Return the [X, Y] coordinate for the center point of the cell that contains the specified text.  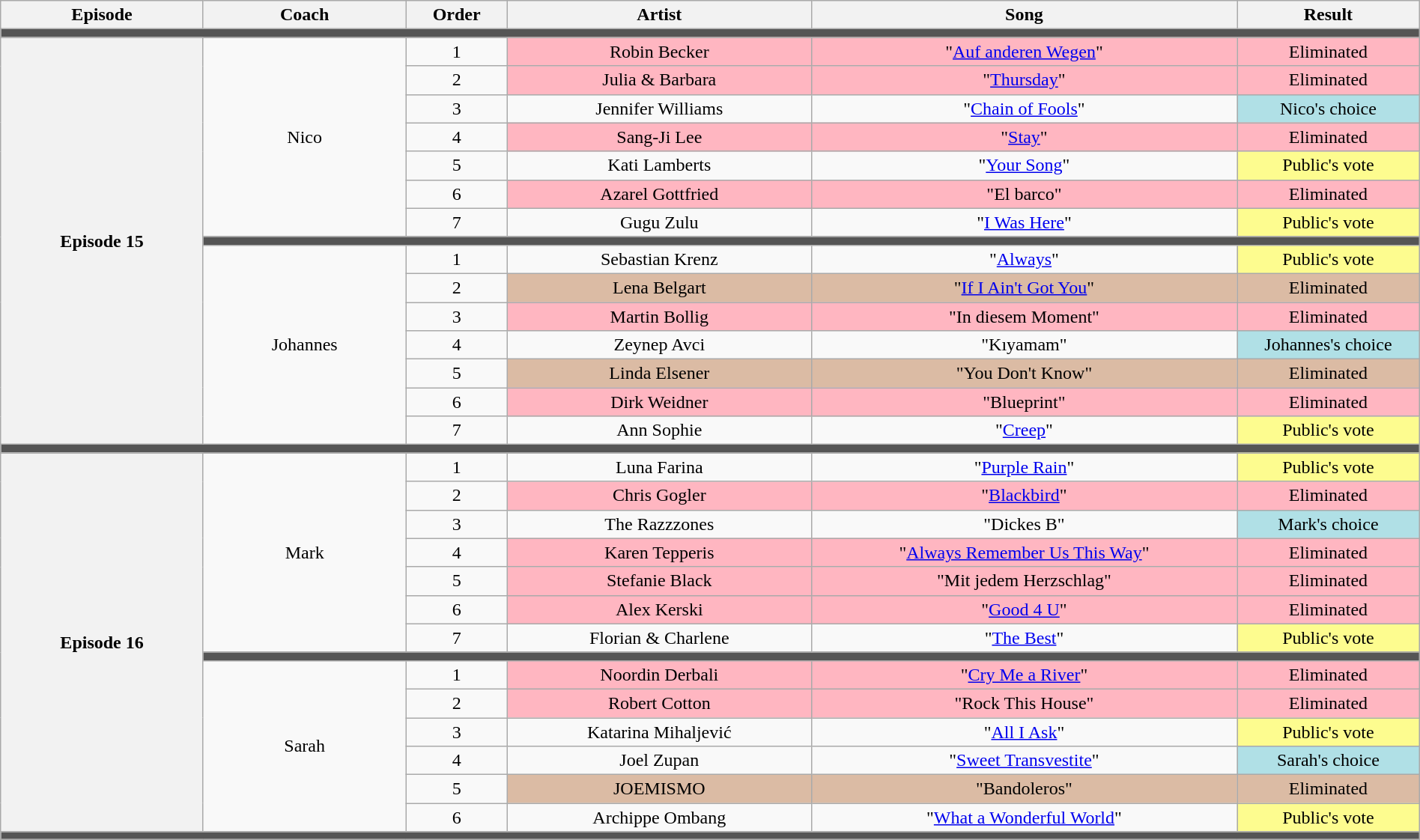
"Good 4 U" [1024, 609]
Zeynep Avci [659, 345]
"If I Ain't Got You" [1024, 287]
"Creep" [1024, 430]
Coach [304, 15]
"Sweet Transvestite" [1024, 761]
Episode [102, 15]
"You Don't Know" [1024, 374]
"Always" [1024, 259]
Mark [304, 553]
"Dickes B" [1024, 524]
The Razzzones [659, 524]
"All I Ask" [1024, 731]
Florian & Charlene [659, 638]
"Purple Rain" [1024, 467]
Noordin Derbali [659, 675]
"Rock This House" [1024, 703]
Order [457, 15]
"Blueprint" [1024, 402]
"Bandoleros" [1024, 789]
Katarina Mihaljević [659, 731]
Episode 15 [102, 241]
Episode 16 [102, 642]
Martin Bollig [659, 317]
Jennifer Williams [659, 109]
"Cry Me a River" [1024, 675]
Sang-Ji Lee [659, 137]
Gugu Zulu [659, 222]
Result [1329, 15]
Johannes's choice [1329, 345]
Azarel Gottfried [659, 194]
Stefanie Black [659, 581]
"Always Remember Us This Way" [1024, 553]
Robert Cotton [659, 703]
"Auf anderen Wegen" [1024, 52]
Kati Lamberts [659, 165]
"In diesem Moment" [1024, 317]
Mark's choice [1329, 524]
"El barco" [1024, 194]
"I Was Here" [1024, 222]
JOEMISMO [659, 789]
Artist [659, 15]
Julia & Barbara [659, 80]
Luna Farina [659, 467]
Nico [304, 137]
"Mit jedem Herzschlag" [1024, 581]
Alex Kerski [659, 609]
Karen Tepperis [659, 553]
Chris Gogler [659, 496]
Sarah [304, 746]
Robin Becker [659, 52]
"Your Song" [1024, 165]
Dirk Weidner [659, 402]
Sarah's choice [1329, 761]
Sebastian Krenz [659, 259]
Joel Zupan [659, 761]
Lena Belgart [659, 287]
"What a Wonderful World" [1024, 818]
"Kıyamam" [1024, 345]
"Blackbird" [1024, 496]
Archippe Ombang [659, 818]
"Stay" [1024, 137]
Ann Sophie [659, 430]
"The Best" [1024, 638]
Nico's choice [1329, 109]
Linda Elsener [659, 374]
"Chain of Fools" [1024, 109]
Johannes [304, 344]
"Thursday" [1024, 80]
Song [1024, 15]
